Output the [X, Y] coordinate of the center of the cell containing the given text.  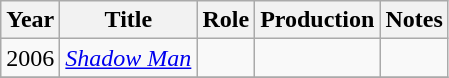
Production [318, 20]
Year [30, 20]
2006 [30, 58]
Title [128, 20]
Notes [414, 20]
Role [226, 20]
Shadow Man [128, 58]
